Identify which cell holds the provided text, then report its [X, Y] central coordinate. 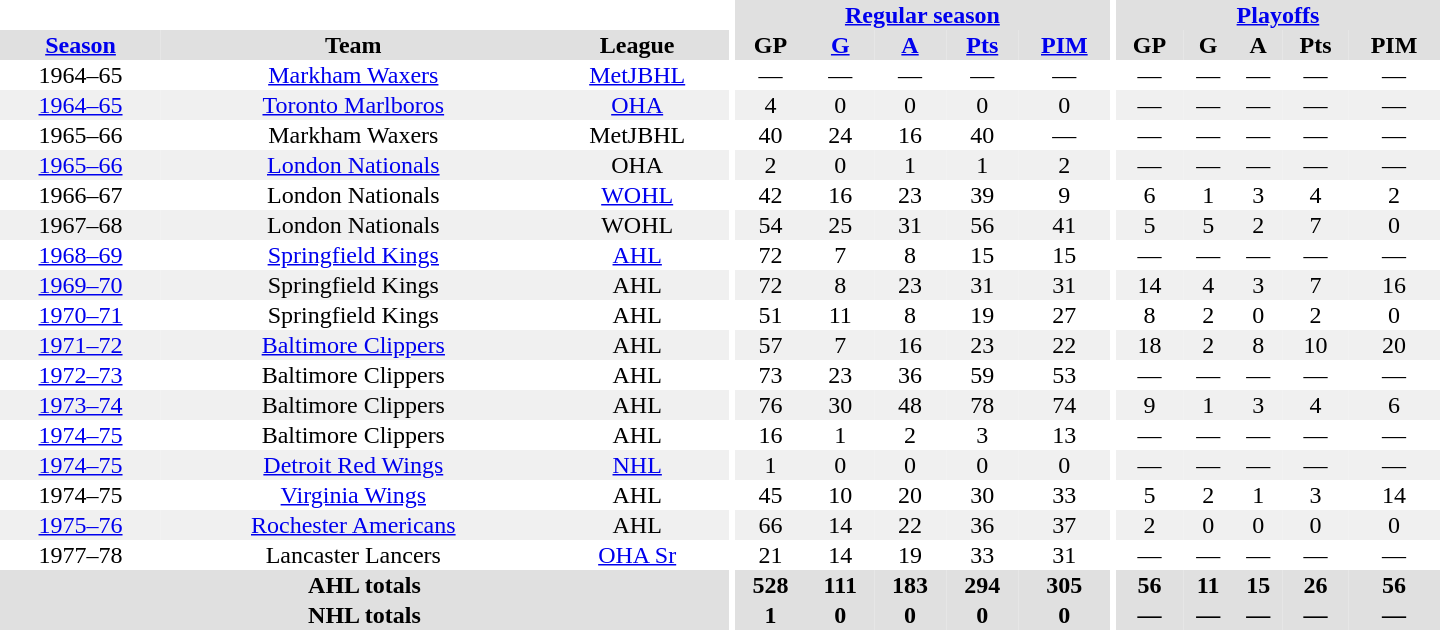
13 [1064, 435]
111 [840, 585]
Rochester Americans [353, 525]
78 [982, 405]
1967–68 [80, 225]
42 [770, 195]
21 [770, 555]
Detroit Red Wings [353, 465]
1973–74 [80, 405]
AHL totals [364, 585]
25 [840, 225]
39 [982, 195]
Playoffs [1278, 15]
74 [1064, 405]
1966–67 [80, 195]
26 [1316, 585]
Lancaster Lancers [353, 555]
37 [1064, 525]
1972–73 [80, 375]
1970–71 [80, 315]
Toronto Marlboros [353, 105]
51 [770, 315]
18 [1150, 345]
53 [1064, 375]
66 [770, 525]
1969–70 [80, 285]
NHL totals [364, 615]
NHL [638, 465]
1975–76 [80, 525]
Team [353, 45]
183 [910, 585]
1971–72 [80, 345]
294 [982, 585]
59 [982, 375]
27 [1064, 315]
OHA Sr [638, 555]
45 [770, 495]
528 [770, 585]
305 [1064, 585]
41 [1064, 225]
24 [840, 135]
48 [910, 405]
League [638, 45]
57 [770, 345]
76 [770, 405]
73 [770, 375]
Season [80, 45]
1977–78 [80, 555]
Regular season [922, 15]
54 [770, 225]
1968–69 [80, 255]
Virginia Wings [353, 495]
